Return the [X, Y] coordinate for the center point of the cell that contains the specified text.  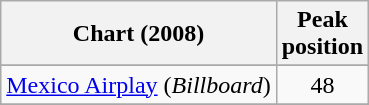
Chart (2008) [138, 34]
Peakposition [322, 34]
Mexico Airplay (Billboard) [138, 85]
48 [322, 85]
